Output the [X, Y] coordinate of the center of the cell containing the given text.  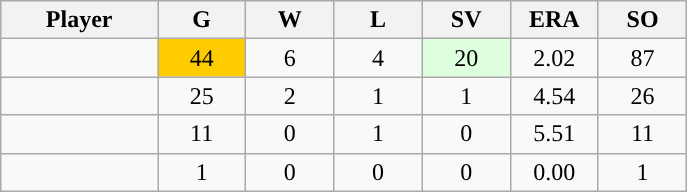
26 [642, 96]
87 [642, 58]
44 [202, 58]
5.51 [554, 134]
ERA [554, 20]
4.54 [554, 96]
0.00 [554, 172]
2 [290, 96]
SO [642, 20]
G [202, 20]
L [378, 20]
25 [202, 96]
2.02 [554, 58]
20 [466, 58]
6 [290, 58]
SV [466, 20]
Player [80, 20]
4 [378, 58]
W [290, 20]
